Search for the cell housing the specified text and yield its [x, y] center coordinate. 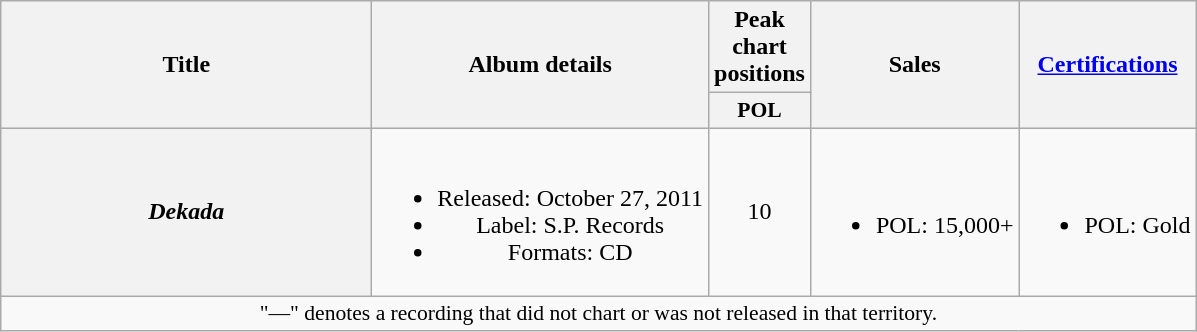
Album details [540, 65]
Title [186, 65]
Released: October 27, 2011Label: S.P. RecordsFormats: CD [540, 212]
"—" denotes a recording that did not chart or was not released in that territory. [598, 314]
POL: 15,000+ [914, 212]
Peak chart positions [760, 47]
Certifications [1108, 65]
Dekada [186, 212]
10 [760, 212]
POL [760, 111]
Sales [914, 65]
POL: Gold [1108, 212]
